Capture the cell that displays the provided text and extract its (X, Y) central coordinate. 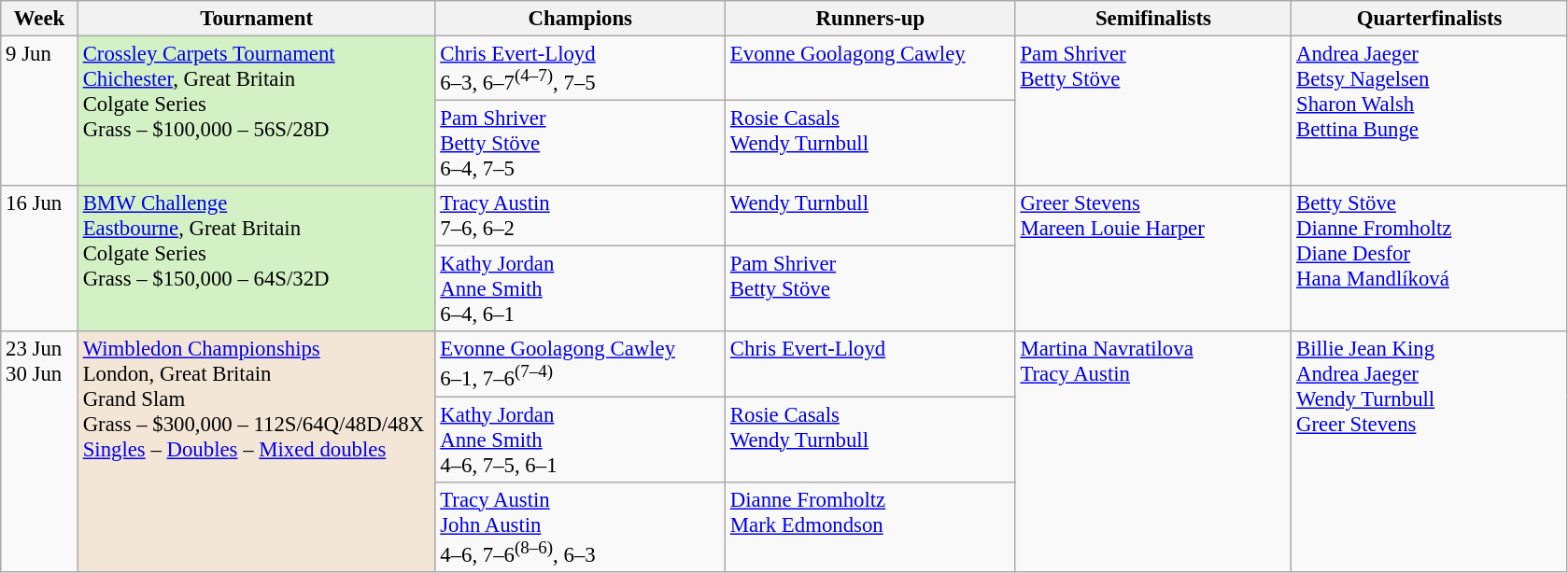
Crossley Carpets Tournament Chichester, Great BritainColgate SeriesGrass – $100,000 – 56S/28D (256, 112)
Tracy Austin7–6, 6–2 (581, 217)
Dianne Fromholtz Mark Edmondson (870, 526)
9 Jun (39, 112)
Chris Evert-Lloyd6–3, 6–7(4–7), 7–5 (581, 69)
Andrea Jaeger Betsy Nagelsen Sharon Walsh Bettina Bunge (1430, 112)
Semifinalists (1153, 19)
Tracy Austin John Austin 4–6, 7–6(8–6), 6–3 (581, 526)
Tournament (256, 19)
Wendy Turnbull (870, 217)
23 Jun30 Jun (39, 452)
Greer Stevens Mareen Louie Harper (1153, 259)
Martina Navratilova Tracy Austin (1153, 452)
Quarterfinalists (1430, 19)
Champions (581, 19)
Billie Jean King Andrea Jaeger Wendy Turnbull Greer Stevens (1430, 452)
Pam Shriver Betty Stöve 6–4, 7–5 (581, 144)
16 Jun (39, 259)
Kathy Jordan Anne Smith 4–6, 7–5, 6–1 (581, 440)
Betty Stöve Dianne Fromholtz Diane Desfor Hana Mandlíková (1430, 259)
Week (39, 19)
Kathy Jordan Anne Smith 6–4, 6–1 (581, 289)
BMW Challenge Eastbourne, Great BritainColgate SeriesGrass – $150,000 – 64S/32D (256, 259)
Chris Evert-Lloyd (870, 364)
Runners-up (870, 19)
Evonne Goolagong Cawley (870, 69)
Evonne Goolagong Cawley 6–1, 7–6(7–4) (581, 364)
Wimbledon Championships London, Great BritainGrand SlamGrass – $300,000 – 112S/64Q/48D/48X Singles – Doubles – Mixed doubles (256, 452)
